Capture the cell that displays the provided text and extract its [x, y] central coordinate. 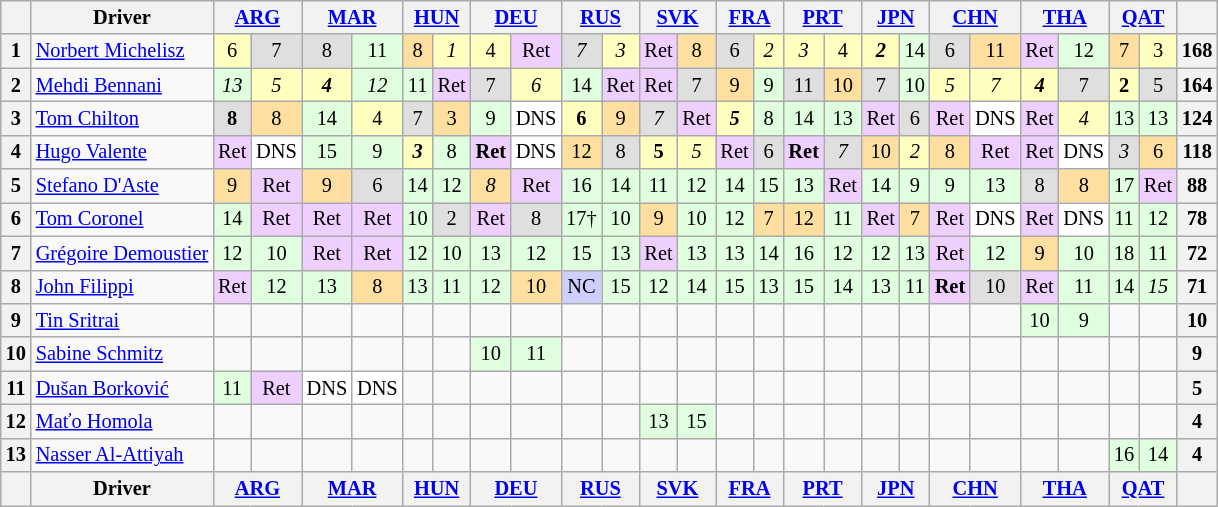
Mehdi Bennani [122, 85]
71 [1197, 287]
Hugo Valente [122, 152]
78 [1197, 219]
88 [1197, 186]
Nasser Al-Attiyah [122, 455]
Sabine Schmitz [122, 354]
Grégoire Demoustier [122, 253]
Maťo Homola [122, 421]
NC [581, 287]
Dušan Borković [122, 388]
John Filippi [122, 287]
124 [1197, 118]
Tin Sritrai [122, 320]
168 [1197, 51]
18 [1124, 253]
118 [1197, 152]
Tom Coronel [122, 219]
17 [1124, 186]
Tom Chilton [122, 118]
Norbert Michelisz [122, 51]
164 [1197, 85]
Stefano D'Aste [122, 186]
17† [581, 219]
72 [1197, 253]
